Output the [x, y] coordinate of the center of the cell containing the given text.  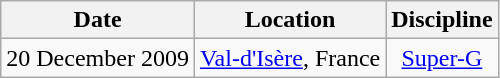
Val-d'Isère, France [290, 58]
Super-G [442, 58]
Location [290, 20]
20 December 2009 [98, 58]
Discipline [442, 20]
Date [98, 20]
